For the text-containing cell, return its midpoint in [X, Y] coordinate format. 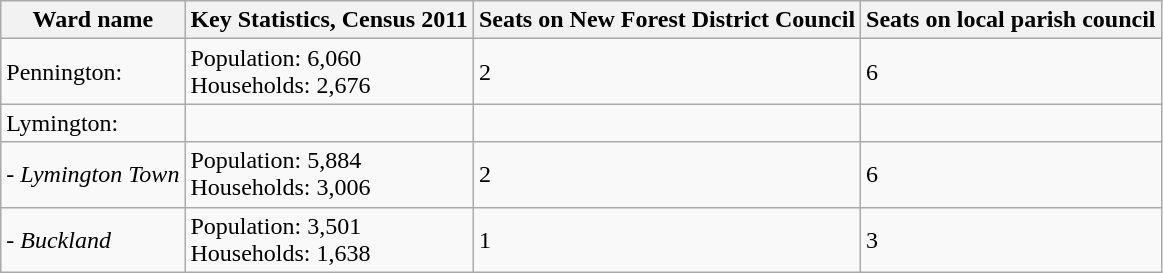
1 [666, 240]
Key Statistics, Census 2011 [329, 20]
Pennington: [93, 72]
- Lymington Town [93, 174]
Population: 3,501Households: 1,638 [329, 240]
Population: 6,060Households: 2,676 [329, 72]
3 [1011, 240]
Seats on local parish council [1011, 20]
Population: 5,884Households: 3,006 [329, 174]
Ward name [93, 20]
- Buckland [93, 240]
Lymington: [93, 123]
Seats on New Forest District Council [666, 20]
